Determine the (x, y) coordinate at the center of the cell enclosing the given text.  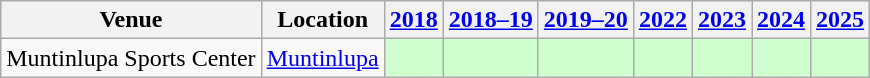
2018 (414, 20)
Muntinlupa Sports Center (131, 58)
2025 (840, 20)
Location (322, 20)
2022 (662, 20)
2023 (722, 20)
2018–19 (490, 20)
2019–20 (586, 20)
2024 (782, 20)
Venue (131, 20)
Muntinlupa (322, 58)
